Return the (X, Y) coordinate for the center point of the cell that contains the specified text.  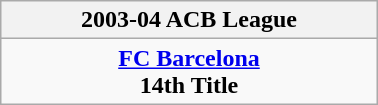
2003-04 ACB League (189, 20)
FC Barcelona14th Title (189, 72)
